Extract the (X, Y) coordinate from the center of the cell holding the provided text.  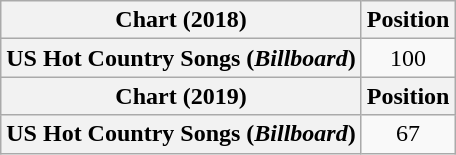
67 (408, 134)
Chart (2019) (181, 96)
Chart (2018) (181, 20)
100 (408, 58)
